Determine the [X, Y] coordinate at the center of the cell enclosing the given text.  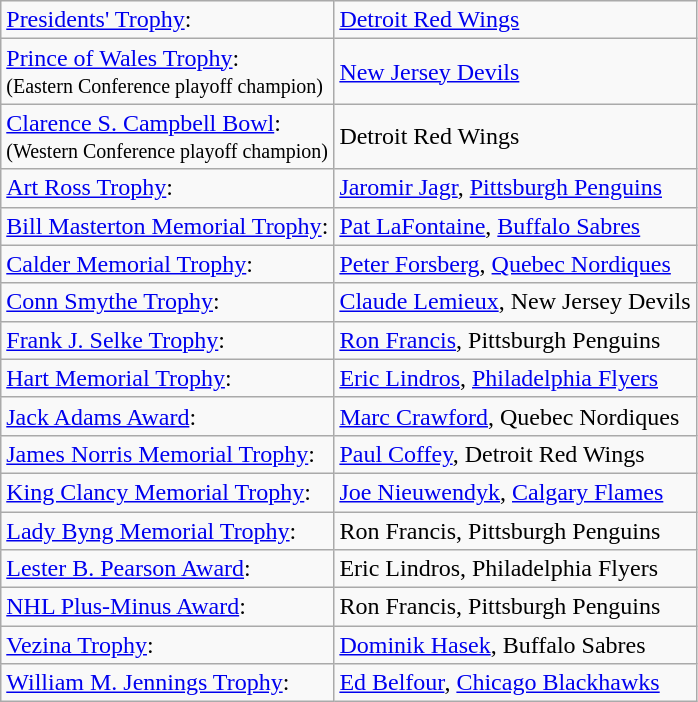
Ed Belfour, Chicago Blackhawks [515, 683]
Frank J. Selke Trophy: [168, 340]
Conn Smythe Trophy: [168, 302]
Joe Nieuwendyk, Calgary Flames [515, 492]
Prince of Wales Trophy: (Eastern Conference playoff champion) [168, 72]
Claude Lemieux, New Jersey Devils [515, 302]
Clarence S. Campbell Bowl: (Western Conference playoff champion) [168, 136]
Vezina Trophy: [168, 645]
King Clancy Memorial Trophy: [168, 492]
NHL Plus-Minus Award: [168, 607]
Lady Byng Memorial Trophy: [168, 531]
Lester B. Pearson Award: [168, 569]
Marc Crawford, Quebec Nordiques [515, 416]
Paul Coffey, Detroit Red Wings [515, 454]
Peter Forsberg, Quebec Nordiques [515, 264]
Dominik Hasek, Buffalo Sabres [515, 645]
William M. Jennings Trophy: [168, 683]
Presidents' Trophy: [168, 20]
Jack Adams Award: [168, 416]
Jaromir Jagr, Pittsburgh Penguins [515, 188]
Art Ross Trophy: [168, 188]
New Jersey Devils [515, 72]
Bill Masterton Memorial Trophy: [168, 226]
Hart Memorial Trophy: [168, 378]
Calder Memorial Trophy: [168, 264]
Pat LaFontaine, Buffalo Sabres [515, 226]
James Norris Memorial Trophy: [168, 454]
